Scan for the cell matching the given text and deliver its (x, y) coordinate at center. 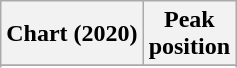
Chart (2020) (72, 34)
Peakposition (189, 34)
